Identify which cell holds the provided text, then report its [x, y] central coordinate. 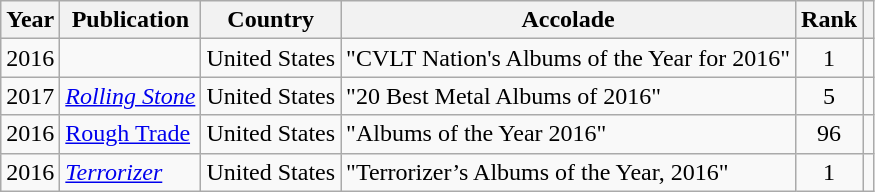
Terrorizer [130, 172]
5 [830, 96]
Year [30, 20]
Rank [830, 20]
Publication [130, 20]
"Terrorizer’s Albums of the Year, 2016" [568, 172]
2017 [30, 96]
"Albums of the Year 2016" [568, 134]
Rough Trade [130, 134]
"20 Best Metal Albums of 2016" [568, 96]
Country [271, 20]
Accolade [568, 20]
96 [830, 134]
"CVLT Nation's Albums of the Year for 2016" [568, 58]
Rolling Stone [130, 96]
